Return [X, Y] of the center of cell containing provided text 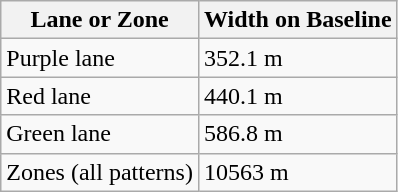
Zones (all patterns) [100, 172]
Width on Baseline [298, 20]
440.1 m [298, 96]
Lane or Zone [100, 20]
586.8 m [298, 134]
Purple lane [100, 58]
Green lane [100, 134]
Red lane [100, 96]
10563 m [298, 172]
352.1 m [298, 58]
